Extract the [X, Y] coordinate from the center of the cell holding the provided text.  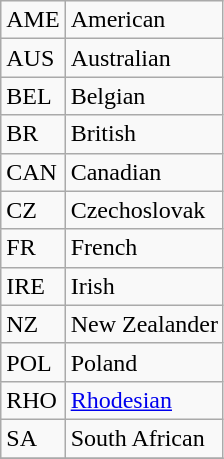
BR [33, 134]
CAN [33, 172]
AME [33, 20]
NZ [33, 324]
American [144, 20]
AUS [33, 58]
Rhodesian [144, 400]
IRE [33, 286]
Poland [144, 362]
Belgian [144, 96]
Australian [144, 58]
POL [33, 362]
CZ [33, 210]
BEL [33, 96]
Irish [144, 286]
SA [33, 438]
South African [144, 438]
Canadian [144, 172]
RHO [33, 400]
FR [33, 248]
French [144, 248]
New Zealander [144, 324]
Czechoslovak [144, 210]
British [144, 134]
